Extract the [x, y] coordinate from the center of the cell holding the provided text.  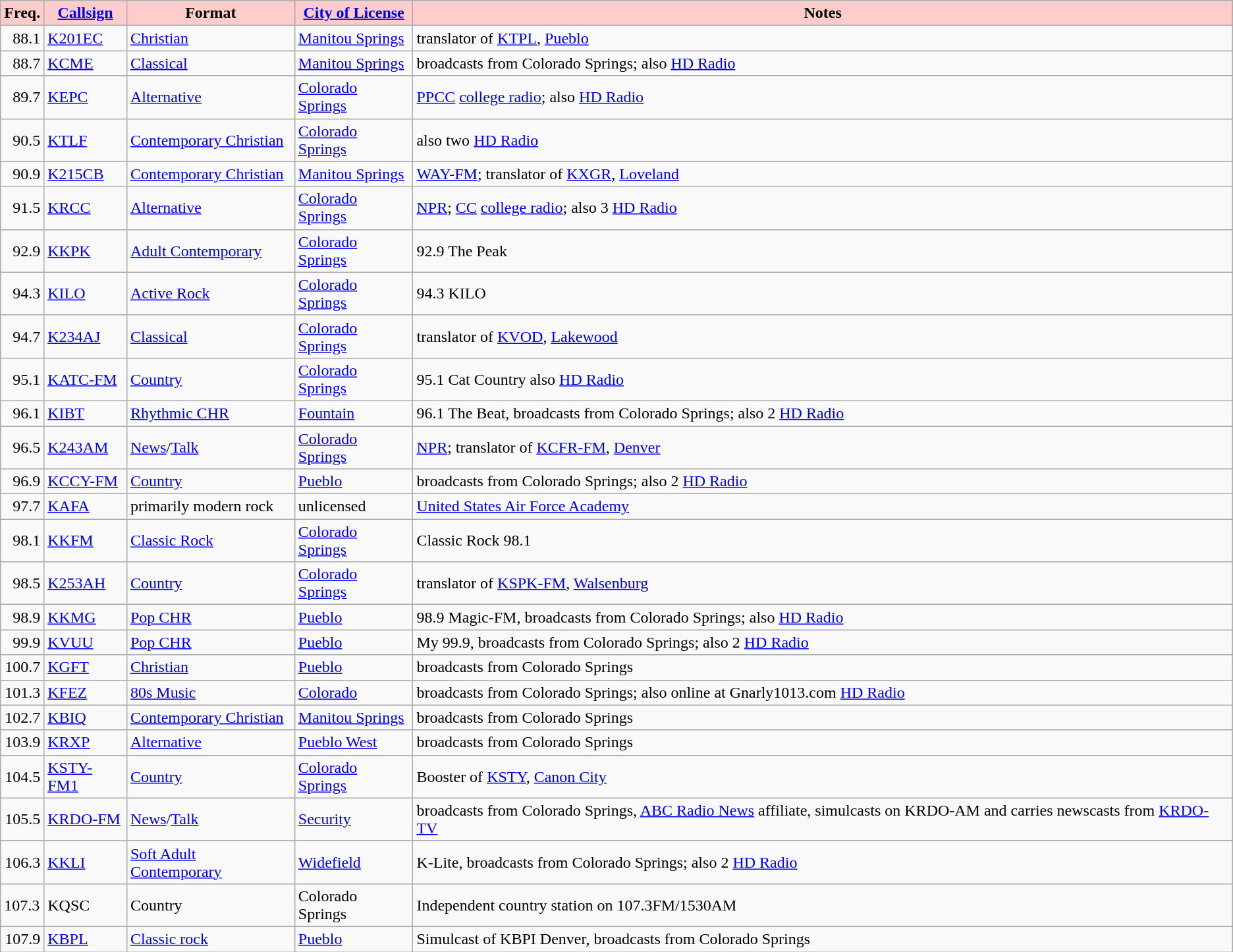
K243AM [86, 447]
KKLI [86, 862]
96.1 [22, 413]
90.9 [22, 174]
94.3 [22, 294]
104.5 [22, 776]
KGFT [86, 667]
91.5 [22, 208]
KILO [86, 294]
KRCC [86, 208]
Rhythmic CHR [211, 413]
translator of KVOD, Lakewood [823, 336]
107.3 [22, 905]
102.7 [22, 717]
96.9 [22, 482]
KEPC [86, 98]
My 99.9, broadcasts from Colorado Springs; also 2 HD Radio [823, 642]
106.3 [22, 862]
105.5 [22, 820]
translator of KSPK-FM, Walsenburg [823, 584]
Soft Adult Contemporary [211, 862]
Pueblo West [354, 742]
90.5 [22, 140]
City of License [354, 13]
K234AJ [86, 336]
broadcasts from Colorado Springs; also 2 HD Radio [823, 482]
United States Air Force Academy [823, 507]
KTLF [86, 140]
Widefield [354, 862]
NPR; translator of KCFR-FM, Denver [823, 447]
107.9 [22, 939]
103.9 [22, 742]
KRDO-FM [86, 820]
Format [211, 13]
KKMG [86, 617]
broadcasts from Colorado Springs, ABC Radio News affiliate, simulcasts on KRDO-AM and carries newscasts from KRDO-TV [823, 820]
80s Music [211, 692]
99.9 [22, 642]
K253AH [86, 584]
Adult Contemporary [211, 250]
Active Rock [211, 294]
96.5 [22, 447]
98.1 [22, 540]
Independent country station on 107.3FM/1530AM [823, 905]
KCCY-FM [86, 482]
KRXP [86, 742]
98.9 Magic-FM, broadcasts from Colorado Springs; also HD Radio [823, 617]
KAFA [86, 507]
KQSC [86, 905]
Callsign [86, 13]
Classic rock [211, 939]
Simulcast of KBPI Denver, broadcasts from Colorado Springs [823, 939]
translator of KTPL, Pueblo [823, 38]
Booster of KSTY, Canon City [823, 776]
KKFM [86, 540]
Freq. [22, 13]
KATC-FM [86, 379]
WAY-FM; translator of KXGR, Loveland [823, 174]
K201EC [86, 38]
K-Lite, broadcasts from Colorado Springs; also 2 HD Radio [823, 862]
89.7 [22, 98]
KBIQ [86, 717]
Security [354, 820]
96.1 The Beat, broadcasts from Colorado Springs; also 2 HD Radio [823, 413]
Colorado [354, 692]
broadcasts from Colorado Springs; also HD Radio [823, 63]
also two HD Radio [823, 140]
97.7 [22, 507]
KCME [86, 63]
92.9 The Peak [823, 250]
95.1 [22, 379]
K215CB [86, 174]
KIBT [86, 413]
primarily modern rock [211, 507]
98.5 [22, 584]
NPR; CC college radio; also 3 HD Radio [823, 208]
KKPK [86, 250]
92.9 [22, 250]
94.7 [22, 336]
94.3 KILO [823, 294]
Fountain [354, 413]
KBPL [86, 939]
100.7 [22, 667]
88.7 [22, 63]
KVUU [86, 642]
Notes [823, 13]
Classic Rock [211, 540]
KSTY-FM1 [86, 776]
Classic Rock 98.1 [823, 540]
PPCC college radio; also HD Radio [823, 98]
101.3 [22, 692]
88.1 [22, 38]
95.1 Cat Country also HD Radio [823, 379]
98.9 [22, 617]
KFEZ [86, 692]
unlicensed [354, 507]
broadcasts from Colorado Springs; also online at Gnarly1013.com HD Radio [823, 692]
